Search for the cell housing the specified text and yield its [X, Y] center coordinate. 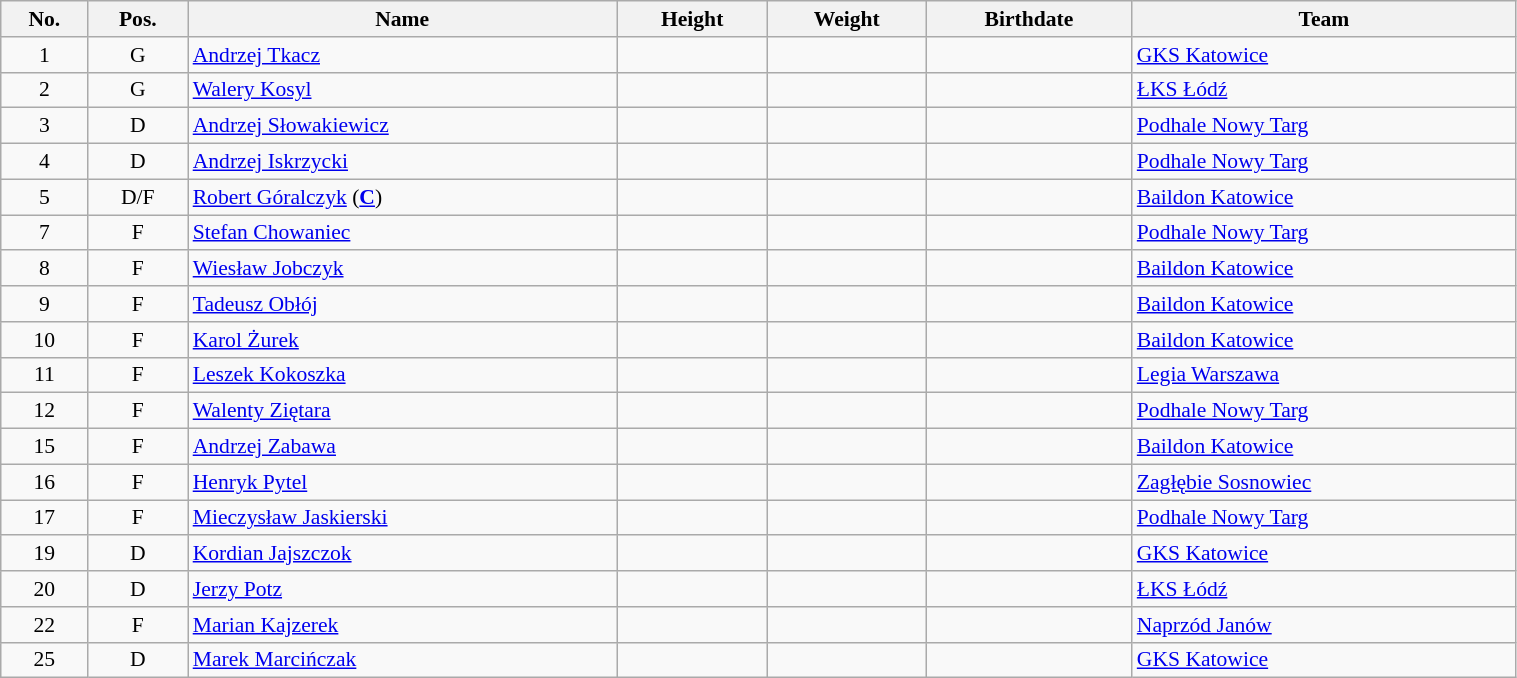
3 [44, 126]
Andrzej Zabawa [402, 447]
Pos. [138, 19]
25 [44, 660]
8 [44, 269]
Height [692, 19]
Kordian Jajszczok [402, 554]
Andrzej Iskrzycki [402, 162]
No. [44, 19]
Zagłębie Sosnowiec [1324, 482]
7 [44, 233]
Tadeusz Obłój [402, 304]
22 [44, 625]
Naprzód Janów [1324, 625]
Henryk Pytel [402, 482]
16 [44, 482]
5 [44, 197]
D/F [138, 197]
Marian Kajzerek [402, 625]
Legia Warszawa [1324, 375]
Marek Marcińczak [402, 660]
15 [44, 447]
Mieczysław Jaskierski [402, 518]
19 [44, 554]
1 [44, 55]
Jerzy Potz [402, 589]
Name [402, 19]
Robert Góralczyk (C) [402, 197]
Birthdate [1029, 19]
Walery Kosyl [402, 90]
Karol Żurek [402, 340]
Wiesław Jobczyk [402, 269]
9 [44, 304]
Weight [847, 19]
20 [44, 589]
Andrzej Tkacz [402, 55]
12 [44, 411]
4 [44, 162]
Stefan Chowaniec [402, 233]
Walenty Ziętara [402, 411]
Leszek Kokoszka [402, 375]
11 [44, 375]
10 [44, 340]
Andrzej Słowakiewicz [402, 126]
17 [44, 518]
2 [44, 90]
Team [1324, 19]
